Scan for the cell matching the given text and deliver its (X, Y) coordinate at center. 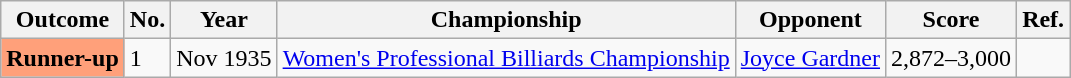
Nov 1935 (224, 58)
Opponent (810, 20)
Runner-up (63, 58)
Year (224, 20)
Score (952, 20)
Outcome (63, 20)
Women's Professional Billiards Championship (506, 58)
1 (147, 58)
No. (147, 20)
Joyce Gardner (810, 58)
Championship (506, 20)
2,872–3,000 (952, 58)
Ref. (1044, 20)
